Locate the cell with the specified text and output its (x, y) center coordinate. 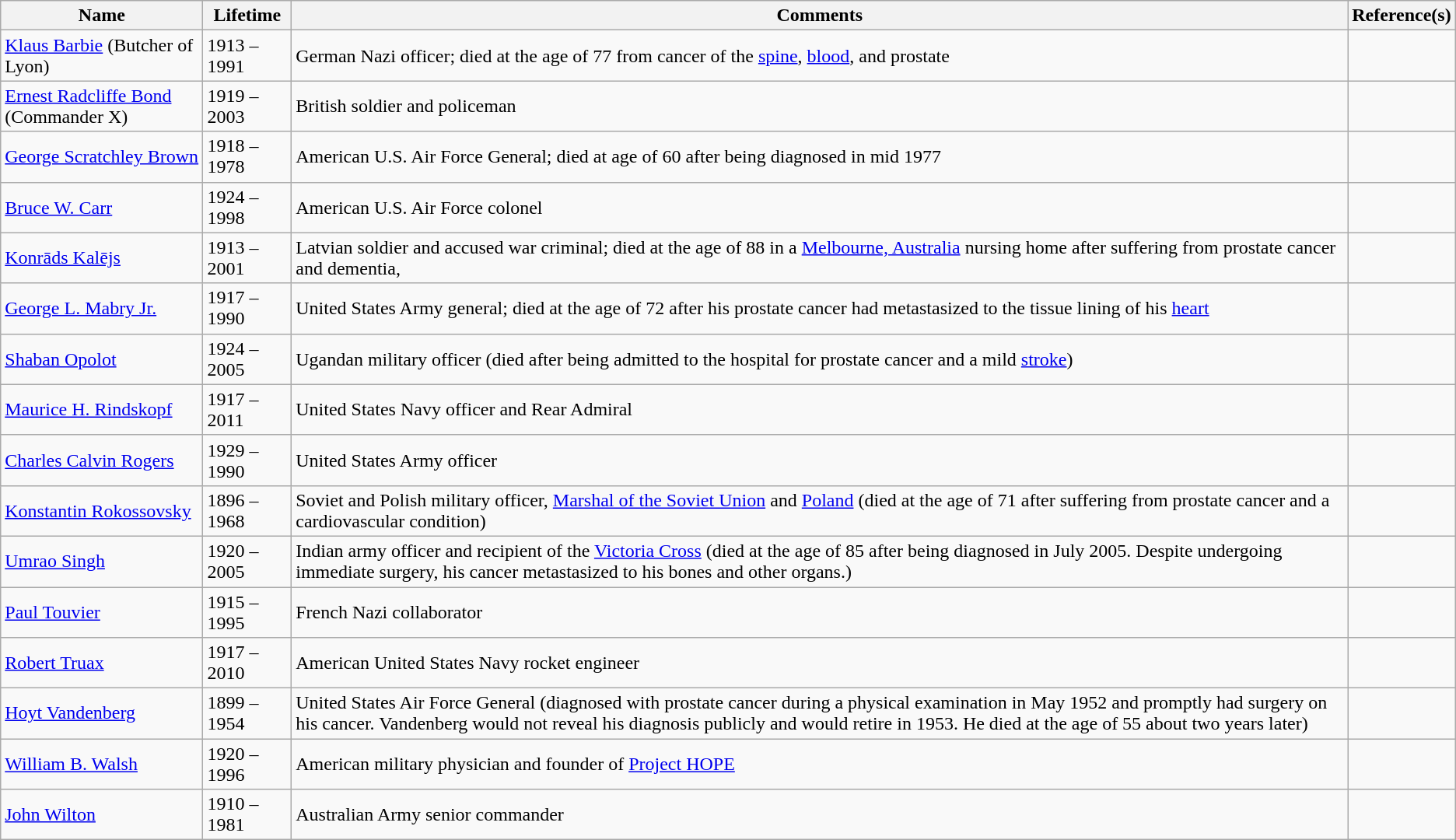
Maurice H. Rindskopf (102, 409)
Bruce W. Carr (102, 207)
British soldier and policeman (820, 106)
United States Army general; died at the age of 72 after his prostate cancer had metastasized to the tissue lining of his heart (820, 308)
1920 – 2005 (247, 562)
Konstantin Rokossovsky (102, 510)
Paul Touvier (102, 611)
American U.S. Air Force colonel (820, 207)
American military physician and founder of Project HOPE (820, 764)
1913 – 2001 (247, 258)
United States Navy officer and Rear Admiral (820, 409)
1924 – 2005 (247, 359)
1917 – 2010 (247, 663)
Reference(s) (1402, 16)
1918 – 1978 (247, 157)
1910 – 1981 (247, 815)
1919 – 2003 (247, 106)
1896 – 1968 (247, 510)
Ernest Radcliffe Bond (Commander X) (102, 106)
Lifetime (247, 16)
1899 – 1954 (247, 714)
Robert Truax (102, 663)
American U.S. Air Force General; died at age of 60 after being diagnosed in mid 1977 (820, 157)
1913 – 1991 (247, 56)
Name (102, 16)
John Wilton (102, 815)
1915 – 1995 (247, 611)
1917 –1990 (247, 308)
Hoyt Vandenberg (102, 714)
French Nazi collaborator (820, 611)
Shaban Opolot (102, 359)
1920 – 1996 (247, 764)
George Scratchley Brown (102, 157)
United States Army officer (820, 460)
German Nazi officer; died at the age of 77 from cancer of the spine, blood, and prostate (820, 56)
Australian Army senior commander (820, 815)
Comments (820, 16)
1924 – 1998 (247, 207)
Konrāds Kalējs (102, 258)
American United States Navy rocket engineer (820, 663)
Ugandan military officer (died after being admitted to the hospital for prostate cancer and a mild stroke) (820, 359)
William B. Walsh (102, 764)
1917 – 2011 (247, 409)
George L. Mabry Jr. (102, 308)
Klaus Barbie (Butcher of Lyon) (102, 56)
1929 – 1990 (247, 460)
Umrao Singh (102, 562)
Charles Calvin Rogers (102, 460)
